Extract the (x, y) coordinate from the center of the cell holding the provided text.  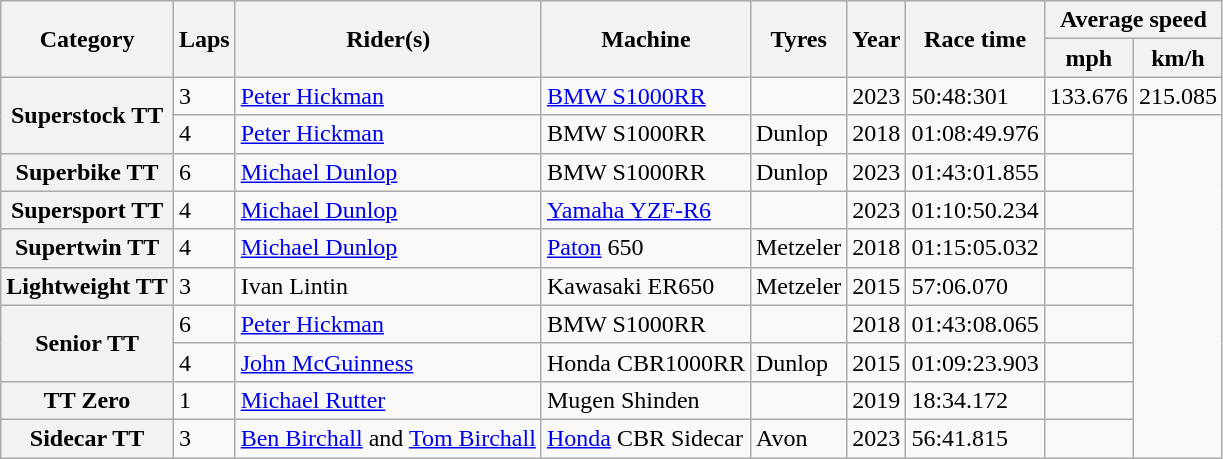
TT Zero (88, 400)
Sidecar TT (88, 438)
Ivan Lintin (388, 286)
Paton 650 (646, 248)
mph (1088, 58)
Category (88, 39)
01:15:05.032 (975, 248)
Mugen Shinden (646, 400)
1 (204, 400)
Yamaha YZF-R6 (646, 210)
Average speed (1133, 20)
01:43:01.855 (975, 172)
01:09:23.903 (975, 362)
Superstock TT (88, 115)
57:06.070 (975, 286)
133.676 (1088, 96)
Avon (798, 438)
01:10:50.234 (975, 210)
John McGuinness (388, 362)
Year (876, 39)
215.085 (1178, 96)
Kawasaki ER650 (646, 286)
56:41.815 (975, 438)
km/h (1178, 58)
Laps (204, 39)
Rider(s) (388, 39)
Michael Rutter (388, 400)
01:43:08.065 (975, 324)
01:08:49.976 (975, 134)
2019 (876, 400)
Race time (975, 39)
Lightweight TT (88, 286)
Ben Birchall and Tom Birchall (388, 438)
Honda CBR Sidecar (646, 438)
Honda CBR1000RR (646, 362)
Supertwin TT (88, 248)
50:48:301 (975, 96)
Superbike TT (88, 172)
Tyres (798, 39)
Machine (646, 39)
Supersport TT (88, 210)
Senior TT (88, 343)
18:34.172 (975, 400)
